Return (X, Y) of the center of cell containing provided text 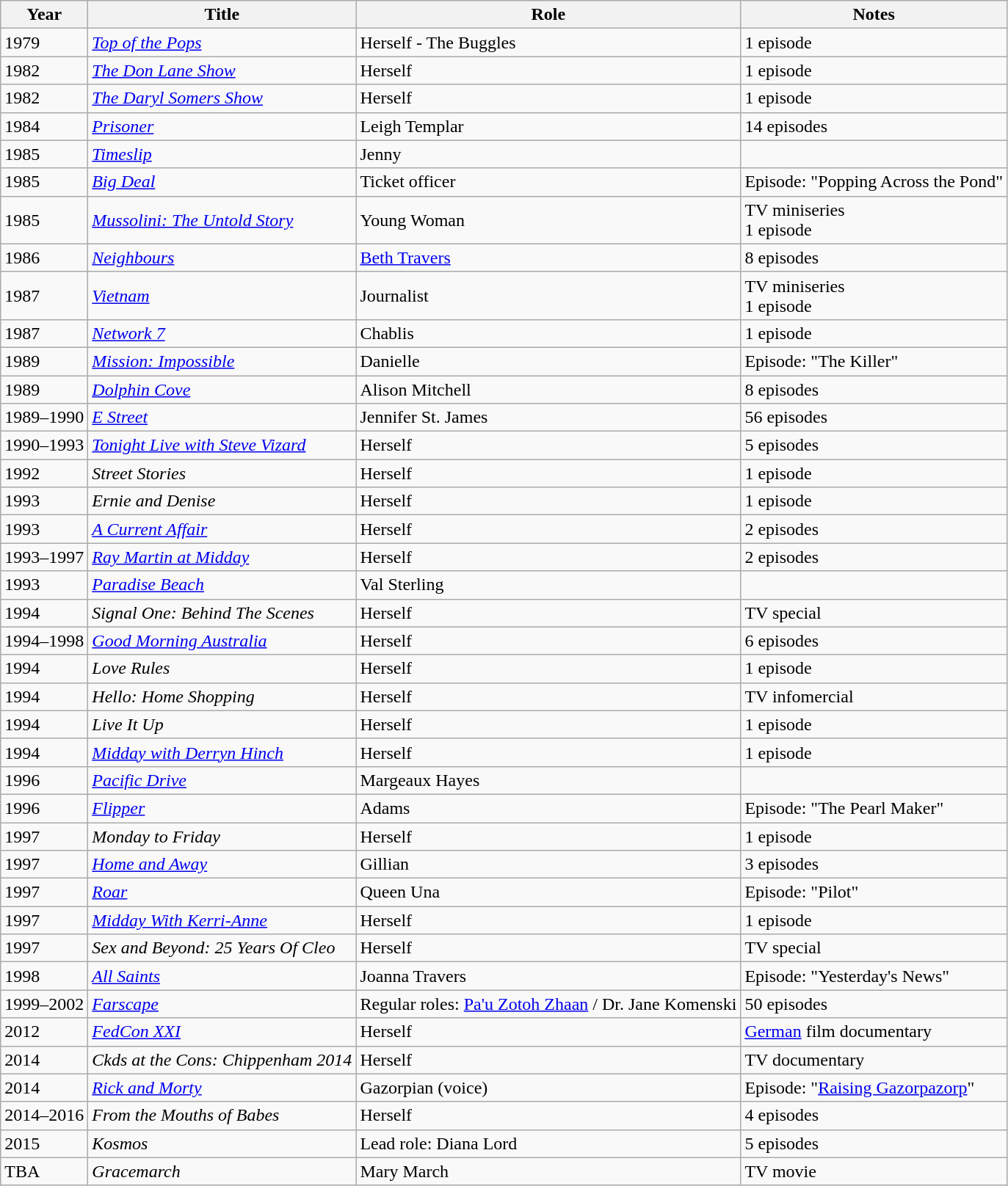
All Saints (222, 976)
Ernie and Denise (222, 501)
1992 (44, 473)
TV documentary (874, 1060)
Dolphin Cove (222, 390)
Gillian (548, 865)
Episode: "The Killer" (874, 361)
Farscape (222, 1004)
2012 (44, 1032)
Network 7 (222, 333)
56 episodes (874, 418)
Midday With Kerri-Anne (222, 920)
Jennifer St. James (548, 418)
Mussolini: The Untold Story (222, 220)
Roar (222, 892)
Mary March (548, 1171)
Neighbours (222, 258)
1990–1993 (44, 445)
German film documentary (874, 1032)
Good Morning Australia (222, 641)
4 episodes (874, 1116)
Episode: "Yesterday's News" (874, 976)
E Street (222, 418)
Flipper (222, 808)
1999–2002 (44, 1004)
Top of the Pops (222, 43)
Tonight Live with Steve Vizard (222, 445)
Leigh Templar (548, 126)
Jenny (548, 154)
Ray Martin at Midday (222, 557)
6 episodes (874, 641)
1998 (44, 976)
Episode: "Raising Gazorpazorp" (874, 1088)
Hello: Home Shopping (222, 696)
Ticket officer (548, 182)
1984 (44, 126)
Episode: "Popping Across the Pond" (874, 182)
Monday to Friday (222, 836)
Role (548, 15)
Mission: Impossible (222, 361)
Kosmos (222, 1143)
A Current Affair (222, 529)
TBA (44, 1171)
1986 (44, 258)
Beth Travers (548, 258)
The Daryl Somers Show (222, 98)
Regular roles: Pa'u Zotoh Zhaan / Dr. Jane Komenski (548, 1004)
FedCon XXI (222, 1032)
50 episodes (874, 1004)
14 episodes (874, 126)
Sex and Beyond: 25 Years Of Cleo (222, 948)
Journalist (548, 295)
Alison Mitchell (548, 390)
Gazorpian (voice) (548, 1088)
1993–1997 (44, 557)
TV movie (874, 1171)
Love Rules (222, 669)
Val Sterling (548, 585)
Live It Up (222, 724)
Chablis (548, 333)
Paradise Beach (222, 585)
Episode: "The Pearl Maker" (874, 808)
Ckds at the Cons: Chippenham 2014 (222, 1060)
Episode: "Pilot" (874, 892)
Rick and Morty (222, 1088)
Midday with Derryn Hinch (222, 752)
1979 (44, 43)
Joanna Travers (548, 976)
Big Deal (222, 182)
Street Stories (222, 473)
The Don Lane Show (222, 70)
2014–2016 (44, 1116)
From the Mouths of Babes (222, 1116)
Timeslip (222, 154)
Adams (548, 808)
Herself - The Buggles (548, 43)
3 episodes (874, 865)
TV infomercial (874, 696)
2015 (44, 1143)
Home and Away (222, 865)
Gracemarch (222, 1171)
Danielle (548, 361)
Margeaux Hayes (548, 780)
Title (222, 15)
Vietnam (222, 295)
Signal One: Behind The Scenes (222, 613)
1994–1998 (44, 641)
Lead role: Diana Lord (548, 1143)
Prisoner (222, 126)
Notes (874, 15)
Queen Una (548, 892)
Pacific Drive (222, 780)
Year (44, 15)
1989–1990 (44, 418)
Young Woman (548, 220)
